For the text-containing cell, return its midpoint in [X, Y] coordinate format. 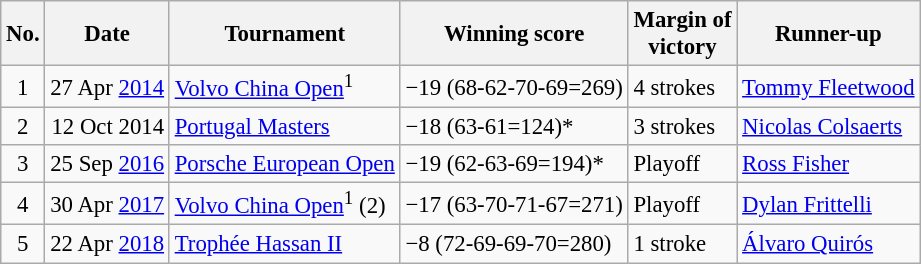
Volvo China Open1 [284, 87]
2 [23, 127]
Winning score [514, 34]
Álvaro Quirós [828, 244]
1 stroke [682, 244]
5 [23, 244]
−17 (63-70-71-67=271) [514, 204]
Trophée Hassan II [284, 244]
Runner-up [828, 34]
Dylan Frittelli [828, 204]
Porsche European Open [284, 164]
Nicolas Colsaerts [828, 127]
3 [23, 164]
−18 (63-61=124)* [514, 127]
Date [107, 34]
27 Apr 2014 [107, 87]
−8 (72-69-69-70=280) [514, 244]
4 [23, 204]
25 Sep 2016 [107, 164]
Portugal Masters [284, 127]
30 Apr 2017 [107, 204]
−19 (68-62-70-69=269) [514, 87]
22 Apr 2018 [107, 244]
Tommy Fleetwood [828, 87]
Ross Fisher [828, 164]
Volvo China Open1 (2) [284, 204]
Tournament [284, 34]
No. [23, 34]
12 Oct 2014 [107, 127]
3 strokes [682, 127]
Margin ofvictory [682, 34]
−19 (62-63-69=194)* [514, 164]
4 strokes [682, 87]
1 [23, 87]
